Search for the cell housing the specified text and yield its [x, y] center coordinate. 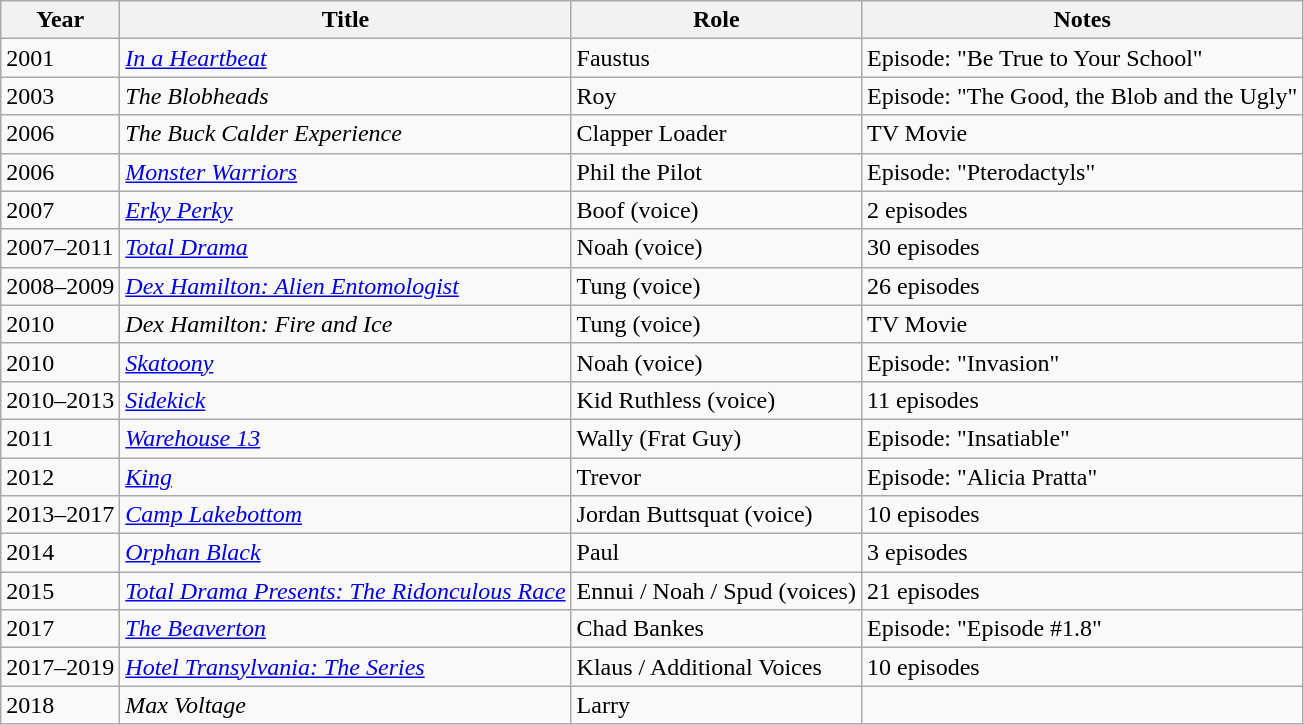
Skatoony [346, 362]
Sidekick [346, 400]
2012 [60, 477]
Dex Hamilton: Alien Entomologist [346, 286]
30 episodes [1082, 248]
Total Drama [346, 248]
Max Voltage [346, 705]
Wally (Frat Guy) [716, 438]
Episode: "Be True to Your School" [1082, 58]
Faustus [716, 58]
Jordan Buttsquat (voice) [716, 515]
Phil the Pilot [716, 172]
2018 [60, 705]
2010–2013 [60, 400]
2011 [60, 438]
Title [346, 20]
Larry [716, 705]
Roy [716, 96]
Trevor [716, 477]
Episode: "Episode #1.8" [1082, 629]
2014 [60, 553]
Klaus / Additional Voices [716, 667]
Episode: "Invasion" [1082, 362]
Kid Ruthless (voice) [716, 400]
Year [60, 20]
The Blobheads [346, 96]
Episode: "Alicia Pratta" [1082, 477]
Ennui / Noah / Spud (voices) [716, 591]
Camp Lakebottom [346, 515]
Monster Warriors [346, 172]
Erky Perky [346, 210]
2017 [60, 629]
Boof (voice) [716, 210]
2017–2019 [60, 667]
Hotel Transylvania: The Series [346, 667]
In a Heartbeat [346, 58]
2003 [60, 96]
3 episodes [1082, 553]
Role [716, 20]
Warehouse 13 [346, 438]
2007 [60, 210]
Paul [716, 553]
Episode: "Insatiable" [1082, 438]
Clapper Loader [716, 134]
2001 [60, 58]
The Buck Calder Experience [346, 134]
2013–2017 [60, 515]
Chad Bankes [716, 629]
2015 [60, 591]
2008–2009 [60, 286]
26 episodes [1082, 286]
Dex Hamilton: Fire and Ice [346, 324]
2007–2011 [60, 248]
21 episodes [1082, 591]
Notes [1082, 20]
2 episodes [1082, 210]
Episode: "The Good, the Blob and the Ugly" [1082, 96]
11 episodes [1082, 400]
Orphan Black [346, 553]
King [346, 477]
Total Drama Presents: The Ridonculous Race [346, 591]
The Beaverton [346, 629]
Episode: "Pterodactyls" [1082, 172]
